Capture the cell that displays the provided text and extract its [X, Y] central coordinate. 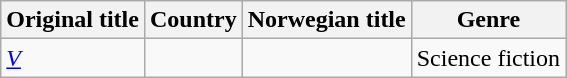
Original title [73, 20]
Genre [488, 20]
Science fiction [488, 58]
V [73, 58]
Norwegian title [326, 20]
Country [193, 20]
